Determine the [x, y] coordinate at the center of the cell enclosing the given text.  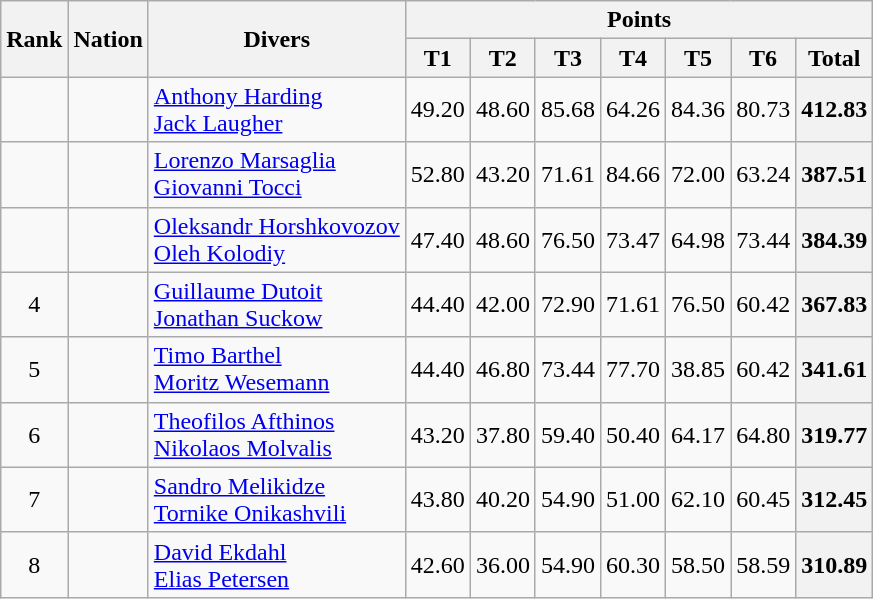
Points [638, 20]
77.70 [632, 370]
72.90 [568, 304]
73.47 [632, 240]
Nation [108, 39]
46.80 [502, 370]
367.83 [834, 304]
310.89 [834, 564]
52.80 [438, 174]
51.00 [632, 500]
Lorenzo MarsagliaGiovanni Tocci [276, 174]
64.80 [764, 434]
49.20 [438, 110]
64.17 [698, 434]
David EkdahlElias Petersen [276, 564]
6 [34, 434]
341.61 [834, 370]
42.60 [438, 564]
T1 [438, 58]
Guillaume DutoitJonathan Suckow [276, 304]
64.98 [698, 240]
64.26 [632, 110]
Oleksandr HorshkovozovOleh Kolodiy [276, 240]
60.45 [764, 500]
T4 [632, 58]
5 [34, 370]
36.00 [502, 564]
Timo BarthelMoritz Wesemann [276, 370]
T2 [502, 58]
37.80 [502, 434]
42.00 [502, 304]
Rank [34, 39]
7 [34, 500]
Anthony HardingJack Laugher [276, 110]
38.85 [698, 370]
T5 [698, 58]
62.10 [698, 500]
4 [34, 304]
40.20 [502, 500]
319.77 [834, 434]
Divers [276, 39]
8 [34, 564]
43.80 [438, 500]
59.40 [568, 434]
58.59 [764, 564]
63.24 [764, 174]
60.30 [632, 564]
72.00 [698, 174]
80.73 [764, 110]
84.66 [632, 174]
Sandro MelikidzeTornike Onikashvili [276, 500]
T3 [568, 58]
384.39 [834, 240]
47.40 [438, 240]
58.50 [698, 564]
84.36 [698, 110]
Theofilos AfthinosNikolaos Molvalis [276, 434]
50.40 [632, 434]
412.83 [834, 110]
Total [834, 58]
312.45 [834, 500]
387.51 [834, 174]
T6 [764, 58]
85.68 [568, 110]
